Provide the (x, y) coordinate of the cell's center where the given text is located.  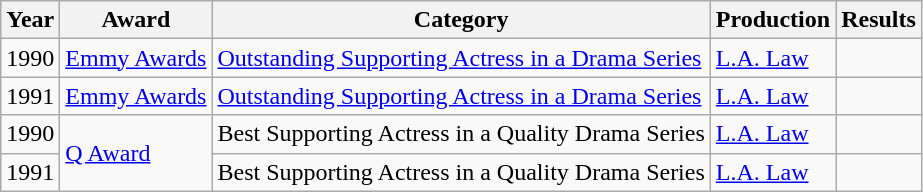
Award (136, 20)
Results (879, 20)
Q Award (136, 153)
Year (30, 20)
Production (772, 20)
Category (461, 20)
